Capture the cell that displays the provided text and extract its [x, y] central coordinate. 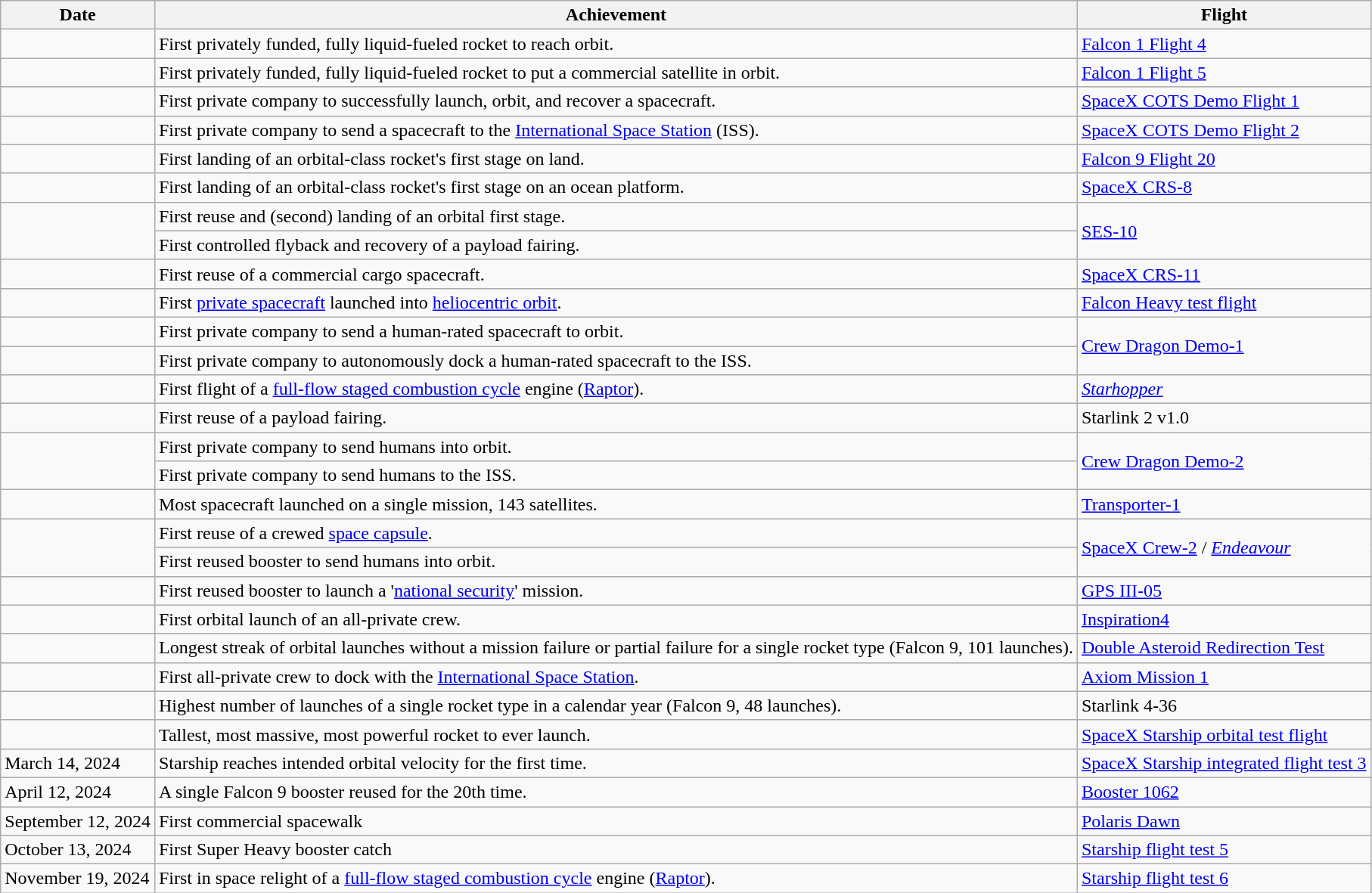
First reused booster to send humans into orbit. [616, 562]
SpaceX CRS-11 [1224, 274]
Starlink 2 v1.0 [1224, 418]
Starship flight test 6 [1224, 879]
Longest streak of orbital launches without a mission failure or partial failure for a single rocket type (Falcon 9, 101 launches). [616, 648]
Polaris Dawn [1224, 820]
GPS III-05 [1224, 591]
First orbital launch of an all-private crew. [616, 619]
Axiom Mission 1 [1224, 677]
April 12, 2024 [78, 792]
Crew Dragon Demo-1 [1224, 346]
First private company to send a human-rated spacecraft to orbit. [616, 331]
First all-private crew to dock with the International Space Station. [616, 677]
First private company to successfully launch, orbit, and recover a spacecraft. [616, 101]
First privately funded, fully liquid-fueled rocket to put a commercial satellite in orbit. [616, 73]
First reuse of a crewed space capsule. [616, 533]
First private spacecraft launched into heliocentric orbit. [616, 302]
October 13, 2024 [78, 850]
Crew Dragon Demo-2 [1224, 461]
Falcon 9 Flight 20 [1224, 159]
Starlink 4-36 [1224, 705]
Flight [1224, 15]
Most spacecraft launched on a single mission, 143 satellites. [616, 504]
SpaceX COTS Demo Flight 2 [1224, 130]
Falcon 1 Flight 4 [1224, 44]
SpaceX Starship integrated flight test 3 [1224, 763]
First privately funded, fully liquid-fueled rocket to reach orbit. [616, 44]
First Super Heavy booster catch [616, 850]
First private company to send humans to the ISS. [616, 476]
Falcon Heavy test flight [1224, 302]
Booster 1062 [1224, 792]
First landing of an orbital-class rocket's first stage on land. [616, 159]
Inspiration4 [1224, 619]
First private company to send a spacecraft to the International Space Station (ISS). [616, 130]
March 14, 2024 [78, 763]
Starhopper [1224, 389]
Starship reaches intended orbital velocity for the first time. [616, 763]
First reuse of a payload fairing. [616, 418]
First in space relight of a full-flow staged combustion cycle engine (Raptor). [616, 879]
A single Falcon 9 booster reused for the 20th time. [616, 792]
First commercial spacewalk [616, 820]
First landing of an orbital-class rocket's first stage on an ocean platform. [616, 188]
SpaceX Crew-2 / Endeavour [1224, 547]
First reuse of a commercial cargo spacecraft. [616, 274]
First flight of a full-flow staged combustion cycle engine (Raptor). [616, 389]
Transporter-1 [1224, 504]
Tallest, most massive, most powerful rocket to ever launch. [616, 734]
Starship flight test 5 [1224, 850]
SpaceX Starship orbital test flight [1224, 734]
Date [78, 15]
September 12, 2024 [78, 820]
First controlled flyback and recovery of a payload fairing. [616, 245]
Falcon 1 Flight 5 [1224, 73]
SpaceX COTS Demo Flight 1 [1224, 101]
SES-10 [1224, 231]
Double Asteroid Redirection Test [1224, 648]
First private company to autonomously dock a human-rated spacecraft to the ISS. [616, 361]
Highest number of launches of a single rocket type in a calendar year (Falcon 9, 48 launches). [616, 705]
First reuse and (second) landing of an orbital first stage. [616, 216]
SpaceX CRS-8 [1224, 188]
November 19, 2024 [78, 879]
First private company to send humans into orbit. [616, 447]
Achievement [616, 15]
First reused booster to launch a 'national security' mission. [616, 591]
